Capture the cell that displays the provided text and extract its [x, y] central coordinate. 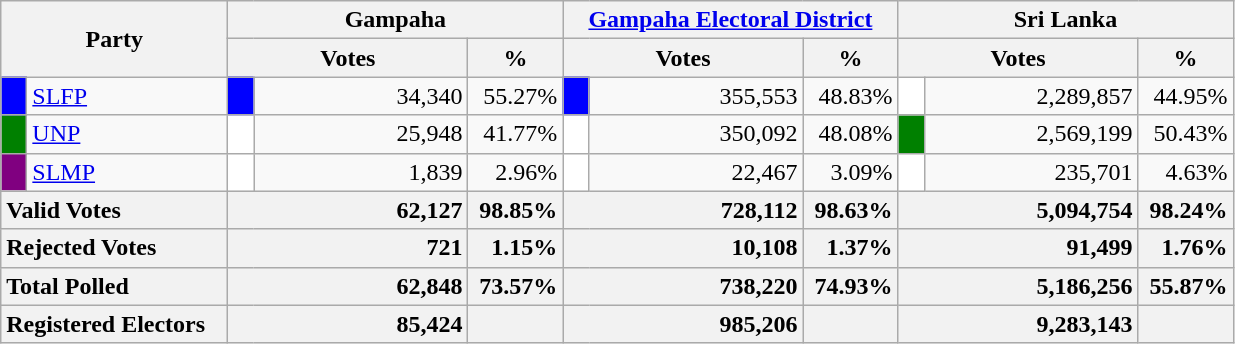
98.63% [850, 210]
62,848 [348, 286]
Party [114, 39]
SLFP [128, 96]
UNP [128, 134]
73.57% [516, 286]
Gampaha [396, 20]
41.77% [516, 134]
4.63% [1186, 172]
5,094,754 [1018, 210]
91,499 [1018, 248]
355,553 [696, 96]
Total Polled [114, 286]
50.43% [1186, 134]
1.15% [516, 248]
55.27% [516, 96]
2,569,199 [1031, 134]
25,948 [361, 134]
44.95% [1186, 96]
2,289,857 [1031, 96]
55.87% [1186, 286]
48.08% [850, 134]
98.24% [1186, 210]
721 [348, 248]
5,186,256 [1018, 286]
10,108 [683, 248]
Registered Electors [114, 324]
738,220 [683, 286]
62,127 [348, 210]
728,112 [683, 210]
22,467 [696, 172]
74.93% [850, 286]
1,839 [361, 172]
3.09% [850, 172]
2.96% [516, 172]
985,206 [683, 324]
9,283,143 [1018, 324]
Gampaha Electoral District [730, 20]
34,340 [361, 96]
1.37% [850, 248]
235,701 [1031, 172]
1.76% [1186, 248]
Valid Votes [114, 210]
85,424 [348, 324]
Sri Lanka [1066, 20]
350,092 [696, 134]
48.83% [850, 96]
SLMP [128, 172]
98.85% [516, 210]
Rejected Votes [114, 248]
